Detect which cell encompasses the target text, then output its [x, y] center coordinate. 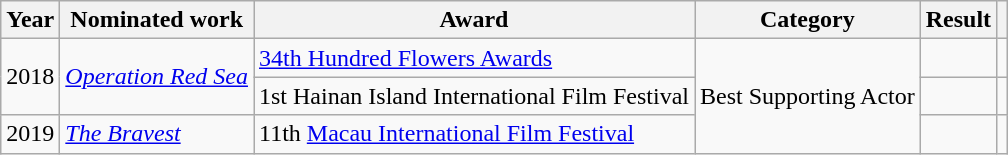
11th Macau International Film Festival [474, 134]
Nominated work [157, 20]
Category [807, 20]
Best Supporting Actor [807, 96]
Operation Red Sea [157, 77]
Year [30, 20]
1st Hainan Island International Film Festival [474, 96]
2019 [30, 134]
Result [958, 20]
34th Hundred Flowers Awards [474, 58]
2018 [30, 77]
Award [474, 20]
The Bravest [157, 134]
